Return the (x, y) coordinate for the center point of the cell that contains the specified text.  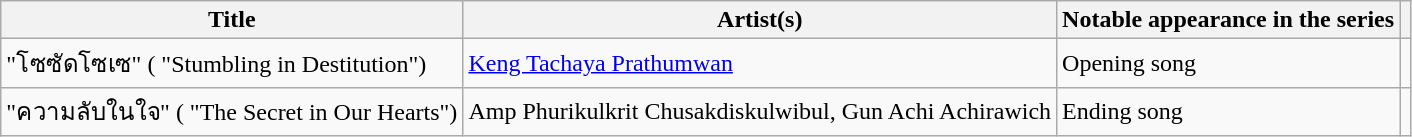
"โซซัดโซเซ" ( "Stumbling in Destitution") (232, 64)
"ความลับในใจ" ( "The Secret in Our Hearts") (232, 112)
Notable appearance in the series (1228, 20)
Amp Phurikulkrit Chusakdiskulwibul, Gun Achi Achirawich (760, 112)
Artist(s) (760, 20)
Opening song (1228, 64)
Keng Tachaya Prathumwan (760, 64)
Title (232, 20)
Ending song (1228, 112)
